Capture the cell that displays the provided text and extract its (X, Y) central coordinate. 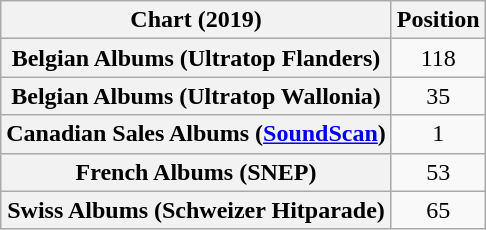
Canadian Sales Albums (SoundScan) (196, 134)
65 (438, 210)
Belgian Albums (Ultratop Flanders) (196, 58)
Swiss Albums (Schweizer Hitparade) (196, 210)
French Albums (SNEP) (196, 172)
Position (438, 20)
53 (438, 172)
Chart (2019) (196, 20)
118 (438, 58)
1 (438, 134)
35 (438, 96)
Belgian Albums (Ultratop Wallonia) (196, 96)
